Find where the given text appears and provide that cell's center as [x, y] coordinate. 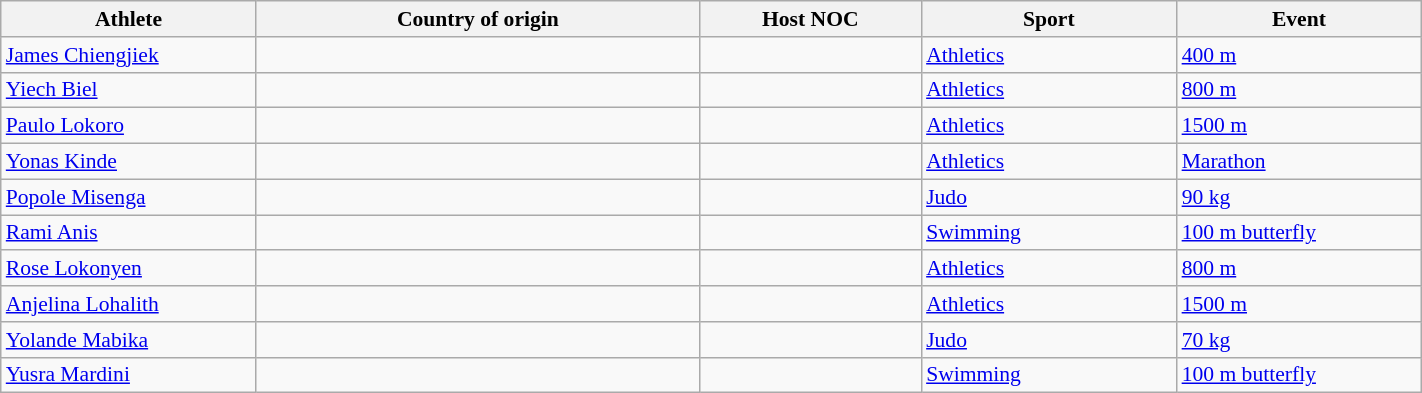
Anjelina Lohalith [128, 304]
Sport [1048, 19]
Athlete [128, 19]
Rami Anis [128, 233]
Yolande Mabika [128, 340]
70 kg [1300, 340]
Popole Misenga [128, 197]
Yiech Biel [128, 90]
Paulo Lokoro [128, 126]
James Chiengjiek [128, 55]
90 kg [1300, 197]
Marathon [1300, 162]
Yusra Mardini [128, 375]
Country of origin [478, 19]
400 m [1300, 55]
Rose Lokonyen [128, 269]
Host NOC [810, 19]
Event [1300, 19]
Yonas Kinde [128, 162]
